Determine the (X, Y) coordinate at the center of the cell enclosing the given text.  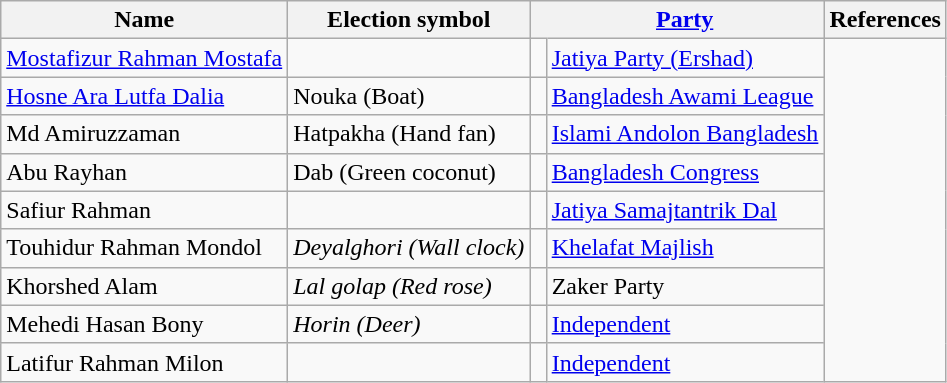
Lal golap (Red rose) (409, 286)
Hatpakha (Hand fan) (409, 134)
Zaker Party (685, 286)
Bangladesh Congress (685, 172)
Hosne Ara Lutfa Dalia (144, 96)
Latifur Rahman Milon (144, 362)
Khelafat Majlish (685, 248)
Deyalghori (Wall clock) (409, 248)
Dab (Green coconut) (409, 172)
Election symbol (409, 20)
Mehedi Hasan Bony (144, 324)
Party (685, 20)
References (886, 20)
Name (144, 20)
Jatiya Samajtantrik Dal (685, 210)
Islami Andolon Bangladesh (685, 134)
Abu Rayhan (144, 172)
Safiur Rahman (144, 210)
Horin (Deer) (409, 324)
Md Amiruzzaman (144, 134)
Khorshed Alam (144, 286)
Mostafizur Rahman Mostafa (144, 58)
Nouka (Boat) (409, 96)
Bangladesh Awami League (685, 96)
Touhidur Rahman Mondol (144, 248)
Jatiya Party (Ershad) (685, 58)
